Provide the (x, y) coordinate of the cell's center where the given text is located.  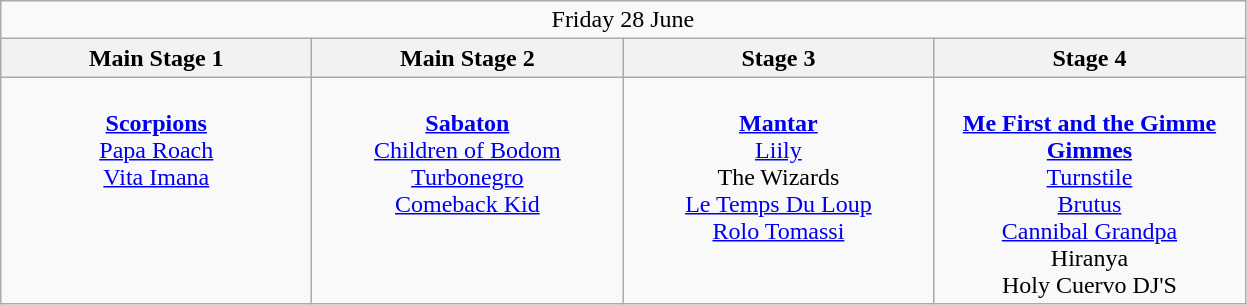
Sabaton Children of Bodom Turbonegro Comeback Kid (468, 190)
Friday 28 June (623, 20)
Main Stage 2 (468, 58)
Scorpions Papa Roach Vita Imana (156, 190)
Mantar Liily The Wizards Le Temps Du Loup Rolo Tomassi (778, 190)
Main Stage 1 (156, 58)
Stage 3 (778, 58)
Stage 4 (1090, 58)
Me First and the Gimme Gimmes Turnstile Brutus Cannibal Grandpa Hiranya Holy Cuervo DJ'S (1090, 190)
